Capture the cell that displays the provided text and extract its (X, Y) central coordinate. 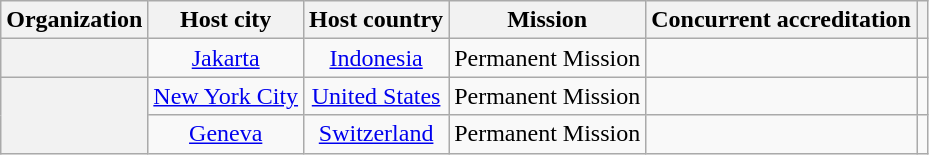
Indonesia (376, 58)
Host country (376, 20)
Jakarta (226, 58)
Organization (74, 20)
United States (376, 96)
Mission (548, 20)
Concurrent accreditation (782, 20)
New York City (226, 96)
Switzerland (376, 134)
Host city (226, 20)
Geneva (226, 134)
